Pinpoint the cell where the given text exists, returning its [x, y] midpoint coordinate. 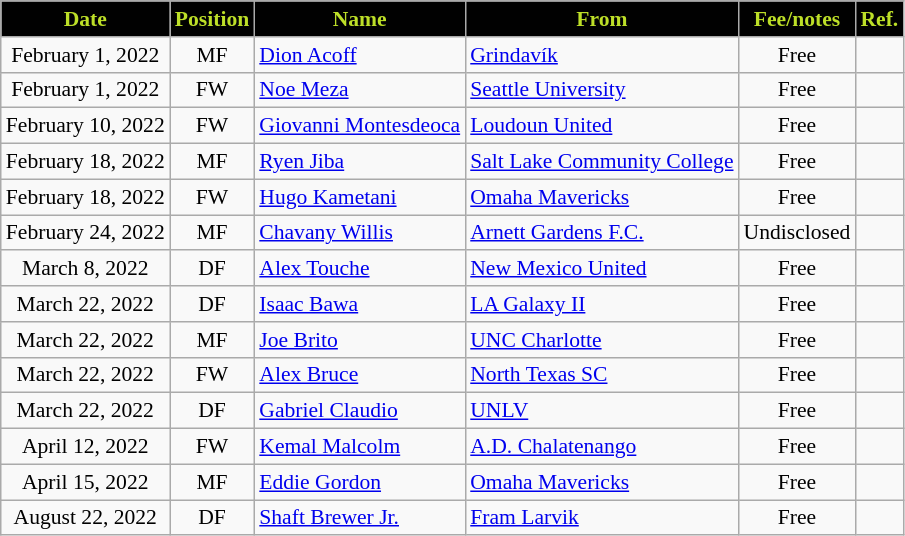
UNLV [602, 411]
New Mexico United [602, 269]
From [602, 19]
Fram Larvik [602, 518]
Ref. [879, 19]
Grindavík [602, 55]
Noe Meza [360, 90]
Undisclosed [798, 233]
August 22, 2022 [86, 518]
Giovanni Montesdeoca [360, 126]
Kemal Malcolm [360, 447]
Name [360, 19]
Fee/notes [798, 19]
Loudoun United [602, 126]
Joe Brito [360, 340]
Alex Bruce [360, 375]
LA Galaxy II [602, 304]
Isaac Bawa [360, 304]
April 12, 2022 [86, 447]
February 10, 2022 [86, 126]
Salt Lake Community College [602, 162]
February 24, 2022 [86, 233]
Gabriel Claudio [360, 411]
Position [212, 19]
North Texas SC [602, 375]
Dion Acoff [360, 55]
Arnett Gardens F.C. [602, 233]
Ryen Jiba [360, 162]
UNC Charlotte [602, 340]
Eddie Gordon [360, 482]
March 8, 2022 [86, 269]
Hugo Kametani [360, 197]
A.D. Chalatenango [602, 447]
Chavany Willis [360, 233]
April 15, 2022 [86, 482]
Seattle University [602, 90]
Date [86, 19]
Alex Touche [360, 269]
Shaft Brewer Jr. [360, 518]
